Scan for the cell matching the given text and deliver its [X, Y] coordinate at center. 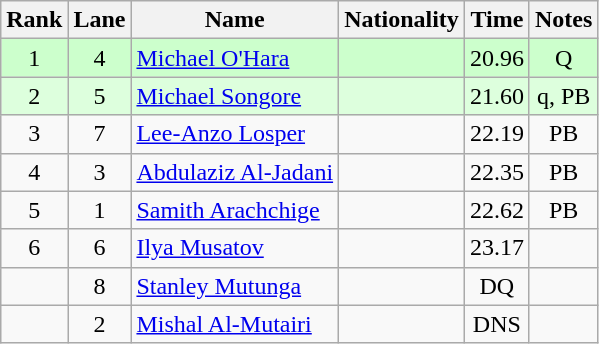
DNS [496, 324]
22.35 [496, 172]
Nationality [402, 20]
q, PB [563, 96]
Notes [563, 20]
8 [100, 286]
Q [563, 58]
7 [100, 134]
Name [235, 20]
Time [496, 20]
Michael Songore [235, 96]
Lee-Anzo Losper [235, 134]
22.62 [496, 210]
Abdulaziz Al-Jadani [235, 172]
Michael O'Hara [235, 58]
DQ [496, 286]
20.96 [496, 58]
Samith Arachchige [235, 210]
23.17 [496, 248]
21.60 [496, 96]
Stanley Mutunga [235, 286]
Rank [34, 20]
Lane [100, 20]
Mishal Al-Mutairi [235, 324]
Ilya Musatov [235, 248]
22.19 [496, 134]
